Pinpoint the cell where the given text exists, returning its (X, Y) midpoint coordinate. 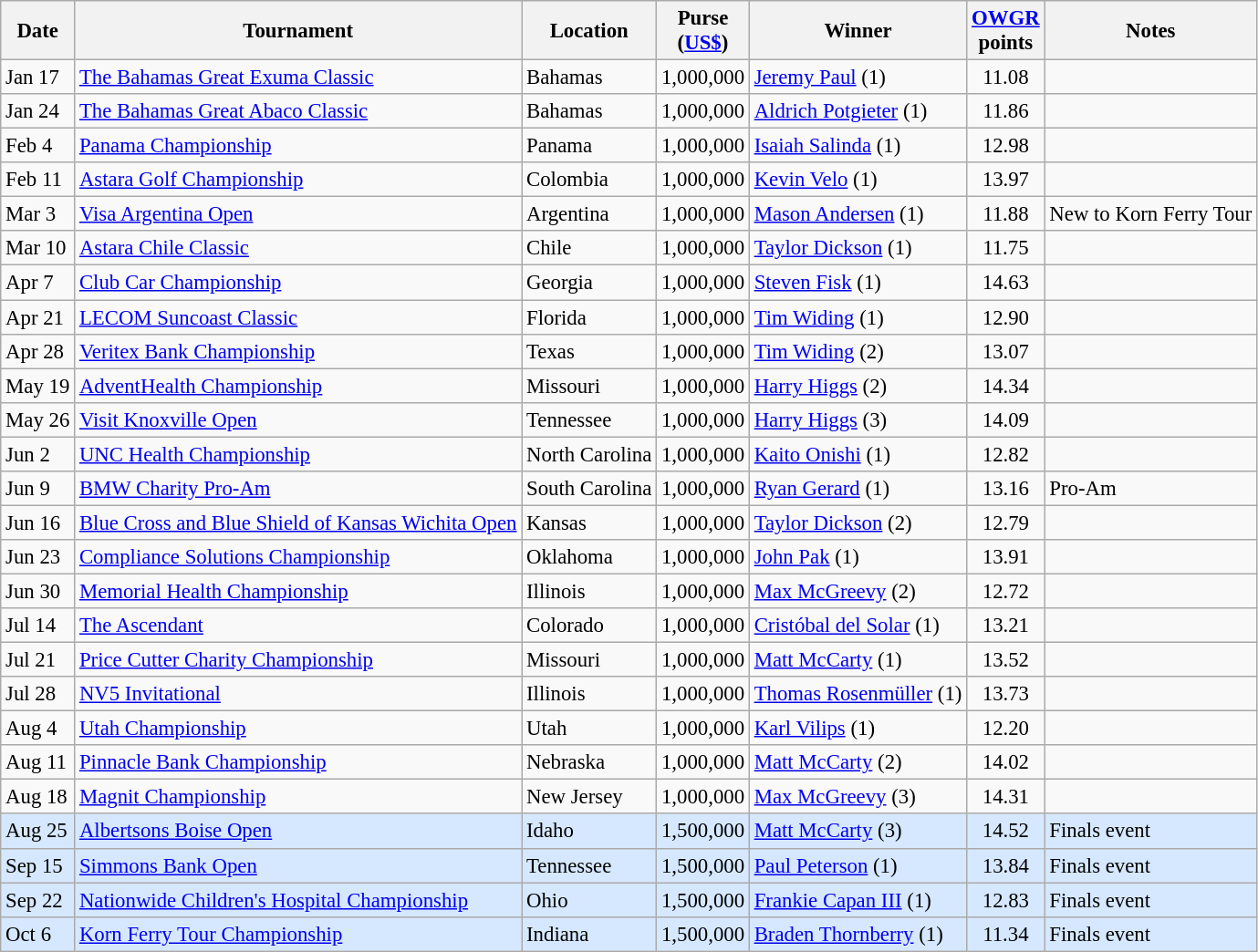
Magnit Championship (298, 797)
12.82 (1005, 454)
Max McGreevy (2) (858, 591)
Aldrich Potgieter (1) (858, 111)
Kansas (589, 523)
Jul 28 (38, 694)
LECOM Suncoast Classic (298, 317)
Club Car Championship (298, 283)
12.90 (1005, 317)
Blue Cross and Blue Shield of Kansas Wichita Open (298, 523)
Pinnacle Bank Championship (298, 762)
12.79 (1005, 523)
11.75 (1005, 249)
Aug 4 (38, 729)
Jan 17 (38, 78)
Jun 9 (38, 489)
12.98 (1005, 146)
Feb 11 (38, 180)
May 26 (38, 419)
Ohio (589, 900)
Jun 23 (38, 557)
Matt McCarty (3) (858, 832)
Sep 15 (38, 865)
Utah Championship (298, 729)
Visit Knoxville Open (298, 419)
Karl Vilips (1) (858, 729)
Matt McCarty (2) (858, 762)
Chile (589, 249)
14.52 (1005, 832)
Aug 18 (38, 797)
BMW Charity Pro-Am (298, 489)
Visa Argentina Open (298, 214)
NV5 Invitational (298, 694)
The Ascendant (298, 626)
13.97 (1005, 180)
New Jersey (589, 797)
Aug 25 (38, 832)
Jun 30 (38, 591)
Harry Higgs (2) (858, 386)
Florida (589, 317)
Purse(US$) (703, 31)
Indiana (589, 934)
Notes (1151, 31)
North Carolina (589, 454)
Tournament (298, 31)
May 19 (38, 386)
Isaiah Salinda (1) (858, 146)
Apr 21 (38, 317)
Ryan Gerard (1) (858, 489)
Pro-Am (1151, 489)
Taylor Dickson (2) (858, 523)
Steven Fisk (1) (858, 283)
New to Korn Ferry Tour (1151, 214)
South Carolina (589, 489)
11.34 (1005, 934)
Oct 6 (38, 934)
13.52 (1005, 660)
11.88 (1005, 214)
Colorado (589, 626)
Astara Chile Classic (298, 249)
Jul 21 (38, 660)
Colombia (589, 180)
Harry Higgs (3) (858, 419)
14.63 (1005, 283)
Tim Widing (2) (858, 351)
Braden Thornberry (1) (858, 934)
The Bahamas Great Abaco Classic (298, 111)
Idaho (589, 832)
OWGRpoints (1005, 31)
Winner (858, 31)
Taylor Dickson (1) (858, 249)
Apr 7 (38, 283)
Oklahoma (589, 557)
Location (589, 31)
Veritex Bank Championship (298, 351)
The Bahamas Great Exuma Classic (298, 78)
Utah (589, 729)
14.34 (1005, 386)
Feb 4 (38, 146)
12.72 (1005, 591)
Nebraska (589, 762)
13.91 (1005, 557)
13.16 (1005, 489)
UNC Health Championship (298, 454)
13.21 (1005, 626)
Mar 10 (38, 249)
Simmons Bank Open (298, 865)
Argentina (589, 214)
13.73 (1005, 694)
Cristóbal del Solar (1) (858, 626)
Compliance Solutions Championship (298, 557)
Jan 24 (38, 111)
12.20 (1005, 729)
13.07 (1005, 351)
14.09 (1005, 419)
Price Cutter Charity Championship (298, 660)
Aug 11 (38, 762)
Matt McCarty (1) (858, 660)
Albertsons Boise Open (298, 832)
Tim Widing (1) (858, 317)
Mar 3 (38, 214)
Astara Golf Championship (298, 180)
Panama (589, 146)
Jun 2 (38, 454)
AdventHealth Championship (298, 386)
12.83 (1005, 900)
Jeremy Paul (1) (858, 78)
Frankie Capan III (1) (858, 900)
Kaito Onishi (1) (858, 454)
John Pak (1) (858, 557)
Korn Ferry Tour Championship (298, 934)
14.02 (1005, 762)
Paul Peterson (1) (858, 865)
Jul 14 (38, 626)
Apr 28 (38, 351)
13.84 (1005, 865)
Kevin Velo (1) (858, 180)
Georgia (589, 283)
Memorial Health Championship (298, 591)
Thomas Rosenmüller (1) (858, 694)
14.31 (1005, 797)
Sep 22 (38, 900)
Jun 16 (38, 523)
Panama Championship (298, 146)
Mason Andersen (1) (858, 214)
Max McGreevy (3) (858, 797)
Date (38, 31)
Nationwide Children's Hospital Championship (298, 900)
11.08 (1005, 78)
11.86 (1005, 111)
Texas (589, 351)
